Return [x, y] of the center of cell containing provided text 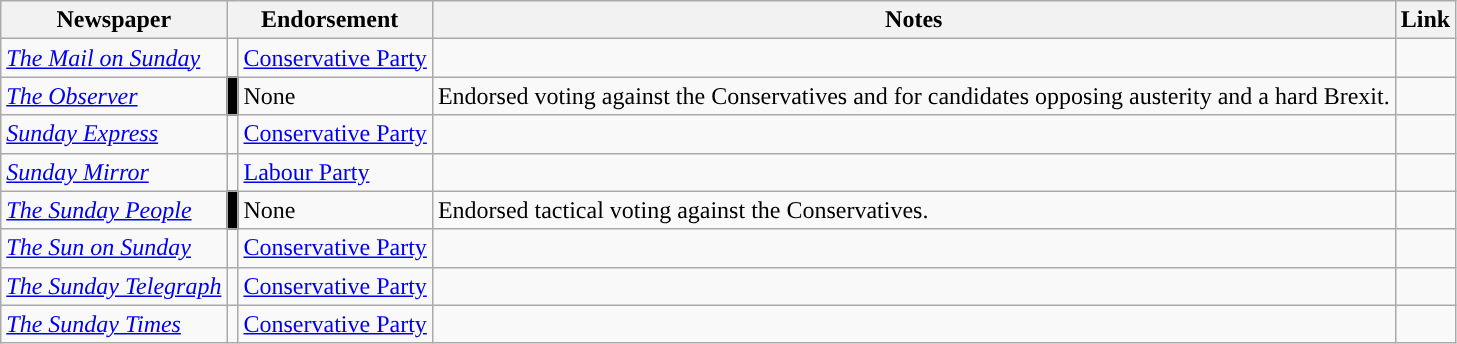
Sunday Express [114, 134]
The Observer [114, 96]
Notes [914, 20]
Endorsed voting against the Conservatives and for candidates opposing austerity and a hard Brexit. [914, 96]
The Mail on Sunday [114, 58]
Labour Party [335, 172]
The Sun on Sunday [114, 248]
Sunday Mirror [114, 172]
Link [1425, 20]
Newspaper [114, 20]
The Sunday Telegraph [114, 286]
Endorsement [330, 20]
The Sunday Times [114, 324]
Endorsed tactical voting against the Conservatives. [914, 210]
The Sunday People [114, 210]
